Find where the given text appears and provide that cell's center as [X, Y] coordinate. 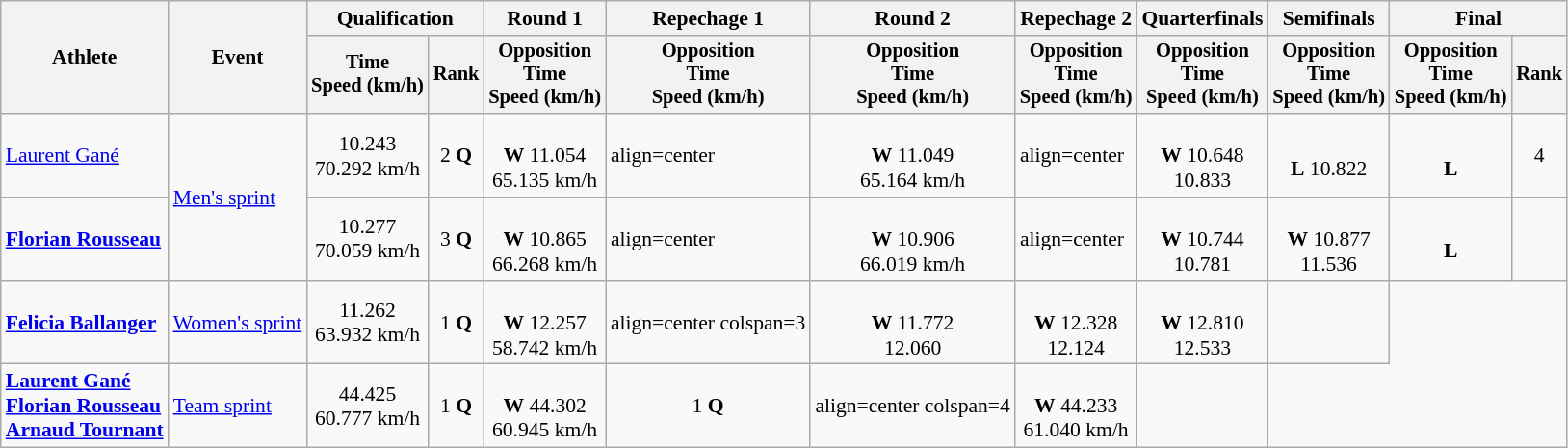
44.425 60.777 km/h [368, 407]
Final [1478, 18]
Event [238, 58]
Repechage 2 [1077, 18]
W 44.233 61.040 km/h [1077, 407]
W 12.810 12.533 [1202, 324]
align=center colspan=4 [912, 407]
Team sprint [238, 407]
Quarterfinals [1202, 18]
W 12.257 58.742 km/h [545, 324]
align=center colspan=3 [708, 324]
W 11.054 65.135 km/h [545, 156]
Men's sprint [238, 197]
3 Q [457, 239]
10.243 70.292 km/h [368, 156]
W 11.772 12.060 [912, 324]
2 Q [457, 156]
W 10.906 66.019 km/h [912, 239]
Women's sprint [238, 324]
4 [1539, 156]
Felicia Ballanger [85, 324]
Laurent Gané Florian Rousseau Arnaud Tournant [85, 407]
W 12.328 12.124 [1077, 324]
Round 2 [912, 18]
11.262 63.932 km/h [368, 324]
Round 1 [545, 18]
Repechage 1 [708, 18]
W 10.648 10.833 [1202, 156]
Semifinals [1329, 18]
W 10.865 66.268 km/h [545, 239]
Laurent Gané [85, 156]
W 10.877 11.536 [1329, 239]
Athlete [85, 58]
L 10.822 [1329, 156]
W 10.744 10.781 [1202, 239]
Florian Rousseau [85, 239]
10.277 70.059 km/h [368, 239]
W 44.302 60.945 km/h [545, 407]
W 11.049 65.164 km/h [912, 156]
TimeSpeed (km/h) [368, 75]
Qualification [395, 18]
